Find where the given text appears and provide that cell's center as (X, Y) coordinate. 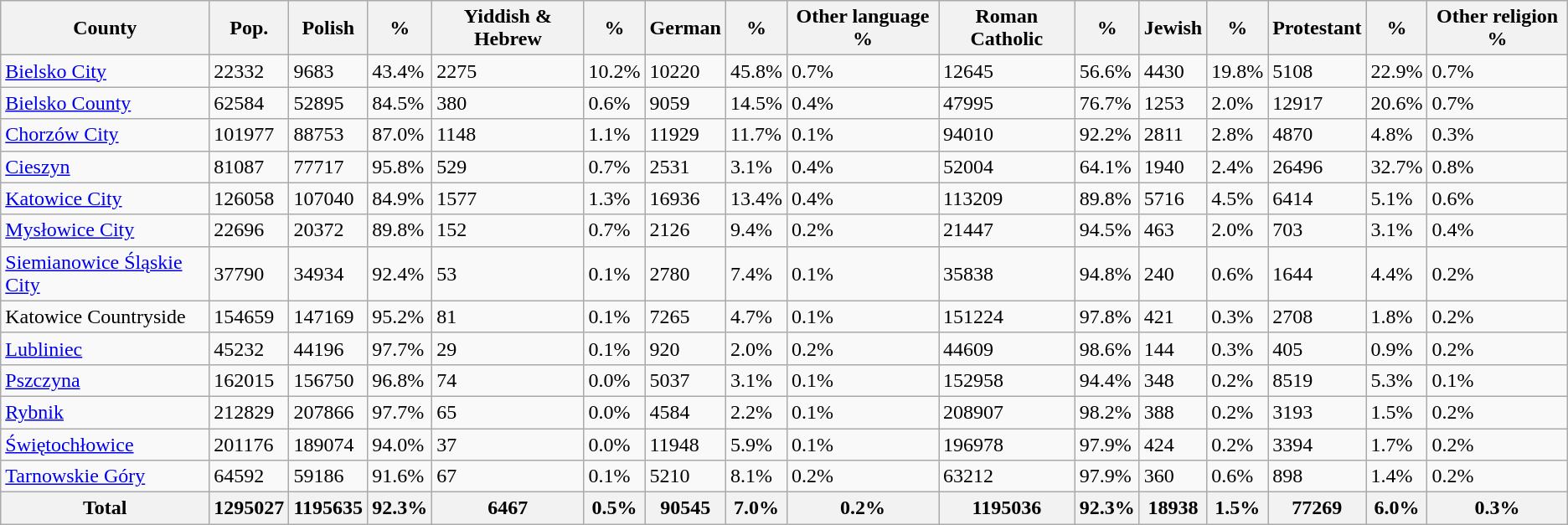
52895 (328, 103)
1195036 (1007, 508)
1.8% (1397, 317)
2531 (685, 167)
20.6% (1397, 103)
9.4% (756, 230)
1195635 (328, 508)
11.7% (756, 135)
Total (106, 508)
1.3% (615, 198)
10.2% (615, 71)
101977 (250, 135)
22696 (250, 230)
2811 (1173, 135)
32.7% (1397, 167)
4.8% (1397, 135)
81087 (250, 167)
20372 (328, 230)
4.4% (1397, 273)
Rybnik (106, 412)
87.0% (400, 135)
162015 (250, 380)
4584 (685, 412)
2708 (1317, 317)
6414 (1317, 198)
21447 (1007, 230)
2.4% (1238, 167)
207866 (328, 412)
37790 (250, 273)
5037 (685, 380)
Katowice City (106, 198)
98.2% (1107, 412)
1253 (1173, 103)
84.5% (400, 103)
67 (508, 476)
Pop. (250, 28)
63212 (1007, 476)
703 (1317, 230)
62584 (250, 103)
208907 (1007, 412)
88753 (328, 135)
95.8% (400, 167)
4870 (1317, 135)
196978 (1007, 445)
3193 (1317, 412)
Świętochłowice (106, 445)
380 (508, 103)
6.0% (1397, 508)
11929 (685, 135)
Siemianowice Śląskie City (106, 273)
1577 (508, 198)
Roman Catholic (1007, 28)
2275 (508, 71)
0.5% (615, 508)
45.8% (756, 71)
2126 (685, 230)
920 (685, 348)
3394 (1317, 445)
95.2% (400, 317)
Lubliniec (106, 348)
7.4% (756, 273)
Pszczyna (106, 380)
463 (1173, 230)
8519 (1317, 380)
4.5% (1238, 198)
90545 (685, 508)
126058 (250, 198)
405 (1317, 348)
529 (508, 167)
11948 (685, 445)
65 (508, 412)
98.6% (1107, 348)
9059 (685, 103)
144 (1173, 348)
201176 (250, 445)
1148 (508, 135)
5716 (1173, 198)
19.8% (1238, 71)
13.4% (756, 198)
77717 (328, 167)
1.4% (1397, 476)
Cieszyn (106, 167)
Tarnowskie Góry (106, 476)
92.2% (1107, 135)
152958 (1007, 380)
22332 (250, 71)
Jewish (1173, 28)
1.1% (615, 135)
92.4% (400, 273)
12917 (1317, 103)
35838 (1007, 273)
94.8% (1107, 273)
Protestant (1317, 28)
22.9% (1397, 71)
94.5% (1107, 230)
6467 (508, 508)
47995 (1007, 103)
388 (1173, 412)
1940 (1173, 167)
64.1% (1107, 167)
52004 (1007, 167)
152 (508, 230)
151224 (1007, 317)
91.6% (400, 476)
Bielsko County (106, 103)
4430 (1173, 71)
14.5% (756, 103)
Chorzów City (106, 135)
44609 (1007, 348)
2.2% (756, 412)
7.0% (756, 508)
7265 (685, 317)
76.7% (1107, 103)
59186 (328, 476)
5210 (685, 476)
9683 (328, 71)
8.1% (756, 476)
147169 (328, 317)
81 (508, 317)
97.8% (1107, 317)
424 (1173, 445)
360 (1173, 476)
77269 (1317, 508)
348 (1173, 380)
2780 (685, 273)
10220 (685, 71)
Katowice Countryside (106, 317)
Other religion % (1498, 28)
84.9% (400, 198)
4.7% (756, 317)
240 (1173, 273)
43.4% (400, 71)
421 (1173, 317)
189074 (328, 445)
Polish (328, 28)
German (685, 28)
64592 (250, 476)
1644 (1317, 273)
5.9% (756, 445)
34934 (328, 273)
94.0% (400, 445)
Other language % (863, 28)
56.6% (1107, 71)
53 (508, 273)
212829 (250, 412)
113209 (1007, 198)
1.7% (1397, 445)
5108 (1317, 71)
5.3% (1397, 380)
94010 (1007, 135)
154659 (250, 317)
0.8% (1498, 167)
Mysłowice City (106, 230)
45232 (250, 348)
Yiddish & Hebrew (508, 28)
898 (1317, 476)
37 (508, 445)
26496 (1317, 167)
29 (508, 348)
2.8% (1238, 135)
74 (508, 380)
16936 (685, 198)
107040 (328, 198)
96.8% (400, 380)
Bielsko City (106, 71)
0.9% (1397, 348)
5.1% (1397, 198)
94.4% (1107, 380)
12645 (1007, 71)
18938 (1173, 508)
44196 (328, 348)
1295027 (250, 508)
County (106, 28)
156750 (328, 380)
